Determine the [x, y] coordinate at the center of the cell enclosing the given text.  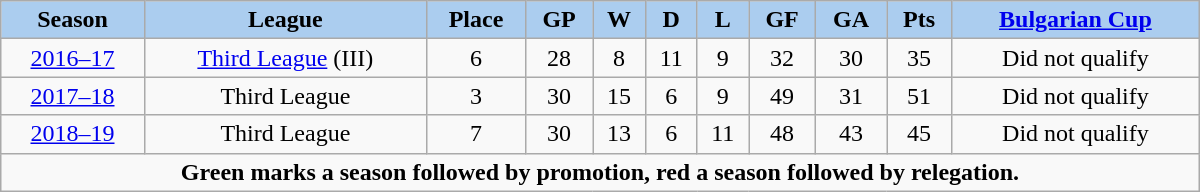
45 [920, 134]
28 [560, 58]
GF [782, 20]
GA [852, 20]
GP [560, 20]
49 [782, 96]
3 [476, 96]
2016–17 [72, 58]
32 [782, 58]
13 [620, 134]
51 [920, 96]
Place [476, 20]
Season [72, 20]
D [671, 20]
League [285, 20]
43 [852, 134]
Green marks a season followed by promotion, red a season followed by relegation. [600, 172]
L [723, 20]
Third League (III) [285, 58]
2017–18 [72, 96]
15 [620, 96]
Pts [920, 20]
31 [852, 96]
35 [920, 58]
Bulgarian Cup [1076, 20]
2018–19 [72, 134]
8 [620, 58]
48 [782, 134]
7 [476, 134]
W [620, 20]
